Find where the given text appears and provide that cell's center as [X, Y] coordinate. 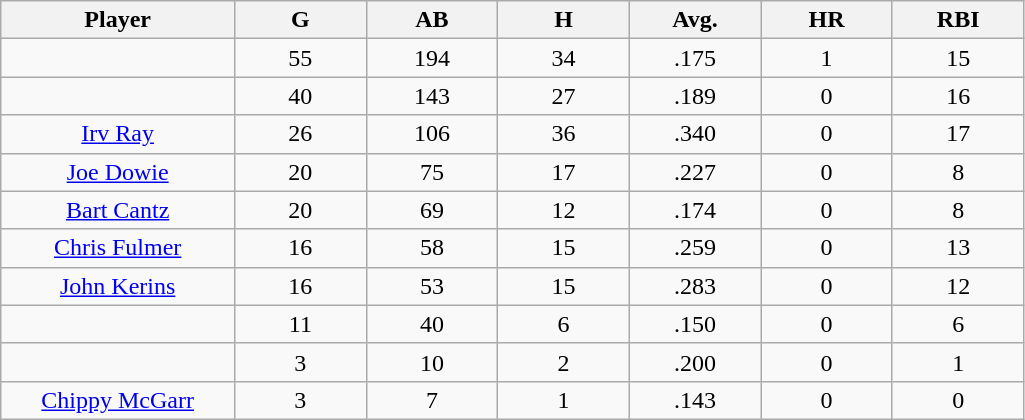
.340 [695, 134]
194 [432, 58]
34 [564, 58]
27 [564, 96]
69 [432, 210]
.174 [695, 210]
Avg. [695, 20]
HR [827, 20]
10 [432, 362]
106 [432, 134]
.150 [695, 324]
Joe Dowie [118, 172]
55 [301, 58]
.227 [695, 172]
36 [564, 134]
John Kerins [118, 286]
143 [432, 96]
13 [958, 248]
2 [564, 362]
7 [432, 400]
Chris Fulmer [118, 248]
.143 [695, 400]
.259 [695, 248]
53 [432, 286]
.283 [695, 286]
Player [118, 20]
.200 [695, 362]
11 [301, 324]
RBI [958, 20]
.189 [695, 96]
Irv Ray [118, 134]
Chippy McGarr [118, 400]
G [301, 20]
AB [432, 20]
Bart Cantz [118, 210]
75 [432, 172]
H [564, 20]
26 [301, 134]
.175 [695, 58]
58 [432, 248]
